Identify which cell holds the provided text, then report its (X, Y) central coordinate. 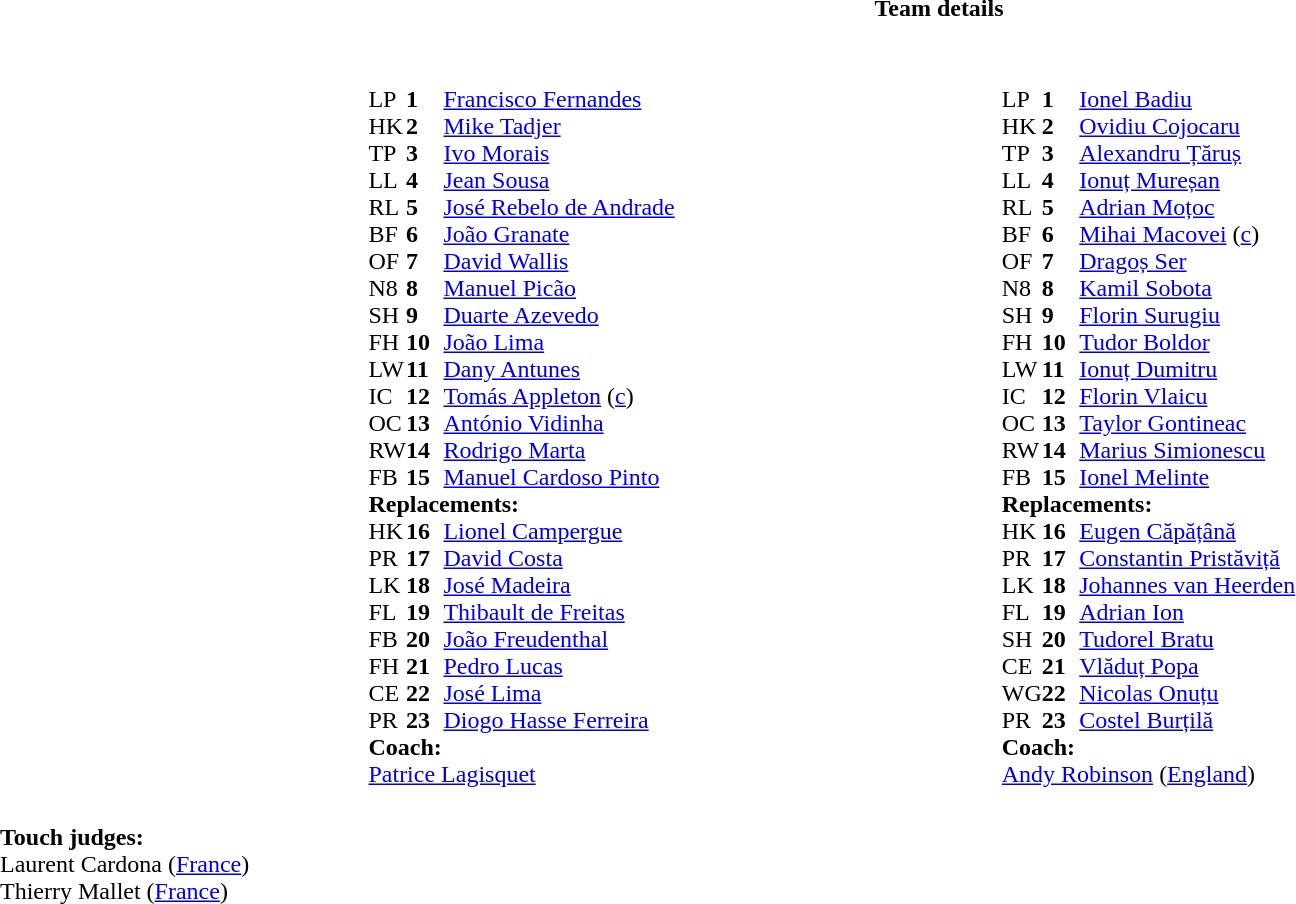
Manuel Cardoso Pinto (558, 478)
Mihai Macovei (c) (1187, 234)
Andy Robinson (England) (1148, 774)
Lionel Campergue (558, 532)
Florin Vlaicu (1187, 396)
David Wallis (558, 262)
Mike Tadjer (558, 126)
Francisco Fernandes (558, 100)
Ivo Morais (558, 154)
Pedro Lucas (558, 666)
Dany Antunes (558, 370)
Costel Burțilă (1187, 720)
Rodrigo Marta (558, 450)
José Rebelo de Andrade (558, 208)
Patrice Lagisquet (521, 774)
Dragoș Ser (1187, 262)
Taylor Gontineac (1187, 424)
José Madeira (558, 586)
João Granate (558, 234)
José Lima (558, 694)
António Vidinha (558, 424)
Thibault de Freitas (558, 612)
João Freudenthal (558, 640)
Manuel Picão (558, 288)
Eugen Căpățână (1187, 532)
Adrian Moțoc (1187, 208)
Vlăduț Popa (1187, 666)
WG (1022, 694)
Ionel Badiu (1187, 100)
Ionel Melinte (1187, 478)
Duarte Azevedo (558, 316)
Alexandru Țăruș (1187, 154)
Adrian Ion (1187, 612)
Tudorel Bratu (1187, 640)
Kamil Sobota (1187, 288)
Florin Surugiu (1187, 316)
Constantin Pristăviță (1187, 558)
Marius Simionescu (1187, 450)
Tomás Appleton (c) (558, 396)
Ovidiu Cojocaru (1187, 126)
David Costa (558, 558)
Jean Sousa (558, 180)
Tudor Boldor (1187, 342)
Johannes van Heerden (1187, 586)
Diogo Hasse Ferreira (558, 720)
Ionuț Dumitru (1187, 370)
Nicolas Onuțu (1187, 694)
João Lima (558, 342)
Ionuț Mureșan (1187, 180)
